For the text-containing cell, return its midpoint in (x, y) coordinate format. 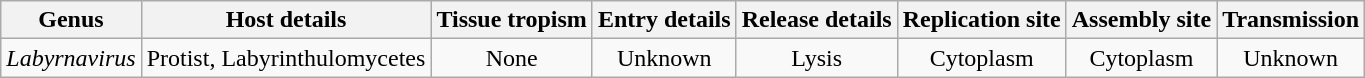
Assembly site (1141, 20)
None (512, 58)
Replication site (982, 20)
Host details (286, 20)
Release details (816, 20)
Genus (71, 20)
Protist, Labyrinthulomycetes (286, 58)
Tissue tropism (512, 20)
Labyrnavirus (71, 58)
Transmission (1291, 20)
Entry details (664, 20)
Lysis (816, 58)
